Extract the [x, y] coordinate from the center of the cell holding the provided text.  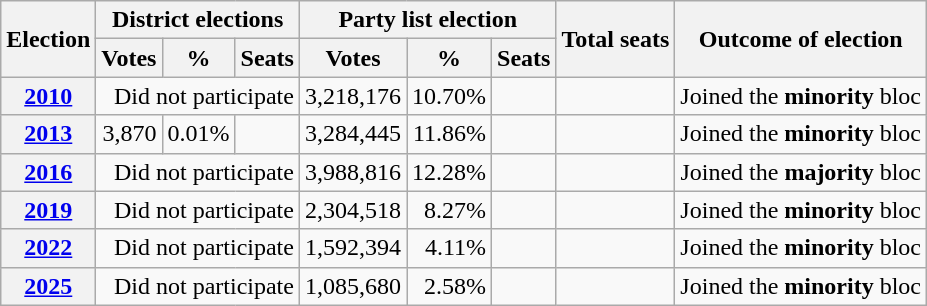
1,085,680 [352, 286]
10.70% [450, 96]
3,284,445 [352, 134]
1,592,394 [352, 248]
District elections [198, 20]
2025 [48, 286]
4.11% [450, 248]
3,218,176 [352, 96]
2016 [48, 172]
2,304,518 [352, 210]
3,988,816 [352, 172]
2022 [48, 248]
2.58% [450, 286]
0.01% [198, 134]
12.28% [450, 172]
Party list election [428, 20]
Outcome of election [801, 39]
8.27% [450, 210]
2010 [48, 96]
11.86% [450, 134]
Total seats [616, 39]
3,870 [129, 134]
Election [48, 39]
Joined the majority bloc [801, 172]
2019 [48, 210]
2013 [48, 134]
